For the text-containing cell, return its midpoint in [x, y] coordinate format. 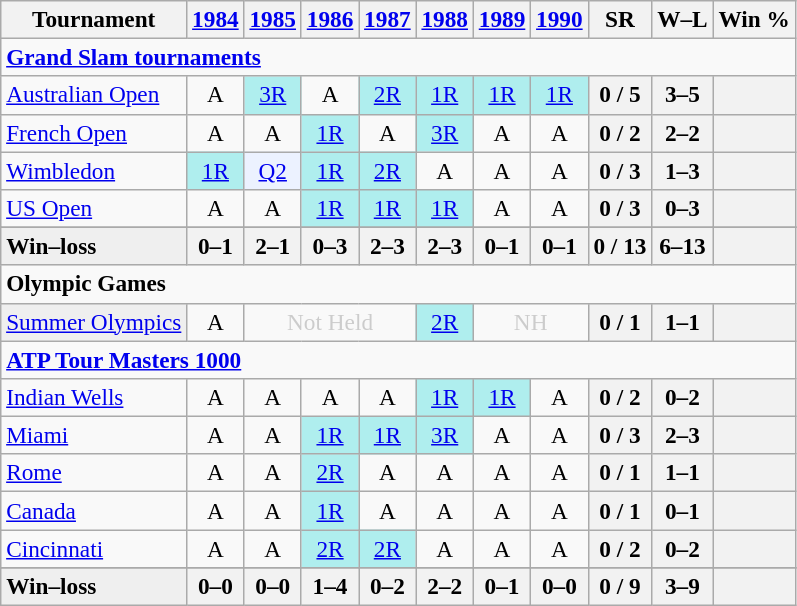
Miami [94, 435]
1987 [388, 19]
1–3 [682, 170]
Cincinnati [94, 548]
Win % [754, 19]
1988 [444, 19]
0 / 13 [620, 246]
2–1 [272, 246]
French Open [94, 133]
Summer Olympics [94, 322]
1986 [330, 19]
3–9 [682, 586]
Tournament [94, 19]
Wimbledon [94, 170]
3–5 [682, 95]
6–13 [682, 246]
Grand Slam tournaments [398, 57]
1984 [216, 19]
1–4 [330, 586]
1990 [560, 19]
ATP Tour Masters 1000 [398, 359]
0 / 9 [620, 586]
0 / 5 [620, 95]
Not Held [330, 322]
Canada [94, 510]
Indian Wells [94, 397]
Q2 [272, 170]
W–L [682, 19]
US Open [94, 208]
Rome [94, 473]
Olympic Games [398, 284]
NH [530, 322]
Australian Open [94, 95]
1985 [272, 19]
SR [620, 19]
1989 [502, 19]
